Determine the [x, y] coordinate at the center of the cell enclosing the given text.  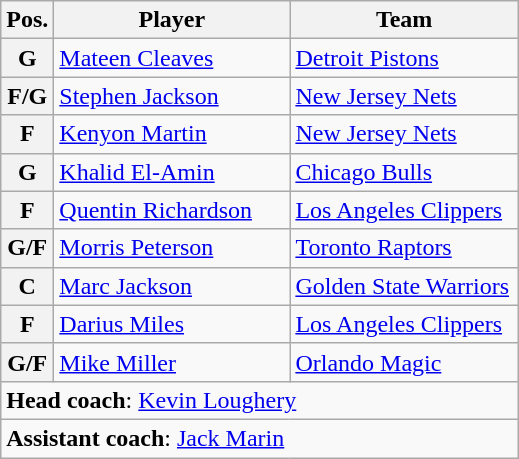
Pos. [28, 20]
Orlando Magic [404, 362]
Khalid El-Amin [172, 172]
Marc Jackson [172, 286]
Kenyon Martin [172, 134]
Mateen Cleaves [172, 58]
Detroit Pistons [404, 58]
Player [172, 20]
Quentin Richardson [172, 210]
Chicago Bulls [404, 172]
Darius Miles [172, 324]
Toronto Raptors [404, 248]
Assistant coach: Jack Marin [260, 438]
Team [404, 20]
Golden State Warriors [404, 286]
Mike Miller [172, 362]
Morris Peterson [172, 248]
Head coach: Kevin Loughery [260, 400]
Stephen Jackson [172, 96]
C [28, 286]
F/G [28, 96]
